Capture the cell that displays the provided text and extract its (x, y) central coordinate. 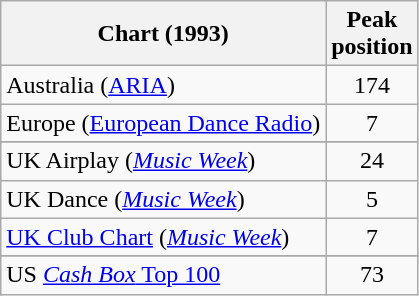
UK Airplay (Music Week) (164, 161)
174 (372, 85)
73 (372, 275)
Europe (European Dance Radio) (164, 123)
US Cash Box Top 100 (164, 275)
5 (372, 199)
UK Dance (Music Week) (164, 199)
Chart (1993) (164, 34)
Peakposition (372, 34)
UK Club Chart (Music Week) (164, 237)
Australia (ARIA) (164, 85)
24 (372, 161)
